Provide the (X, Y) coordinate of the cell's center where the given text is located.  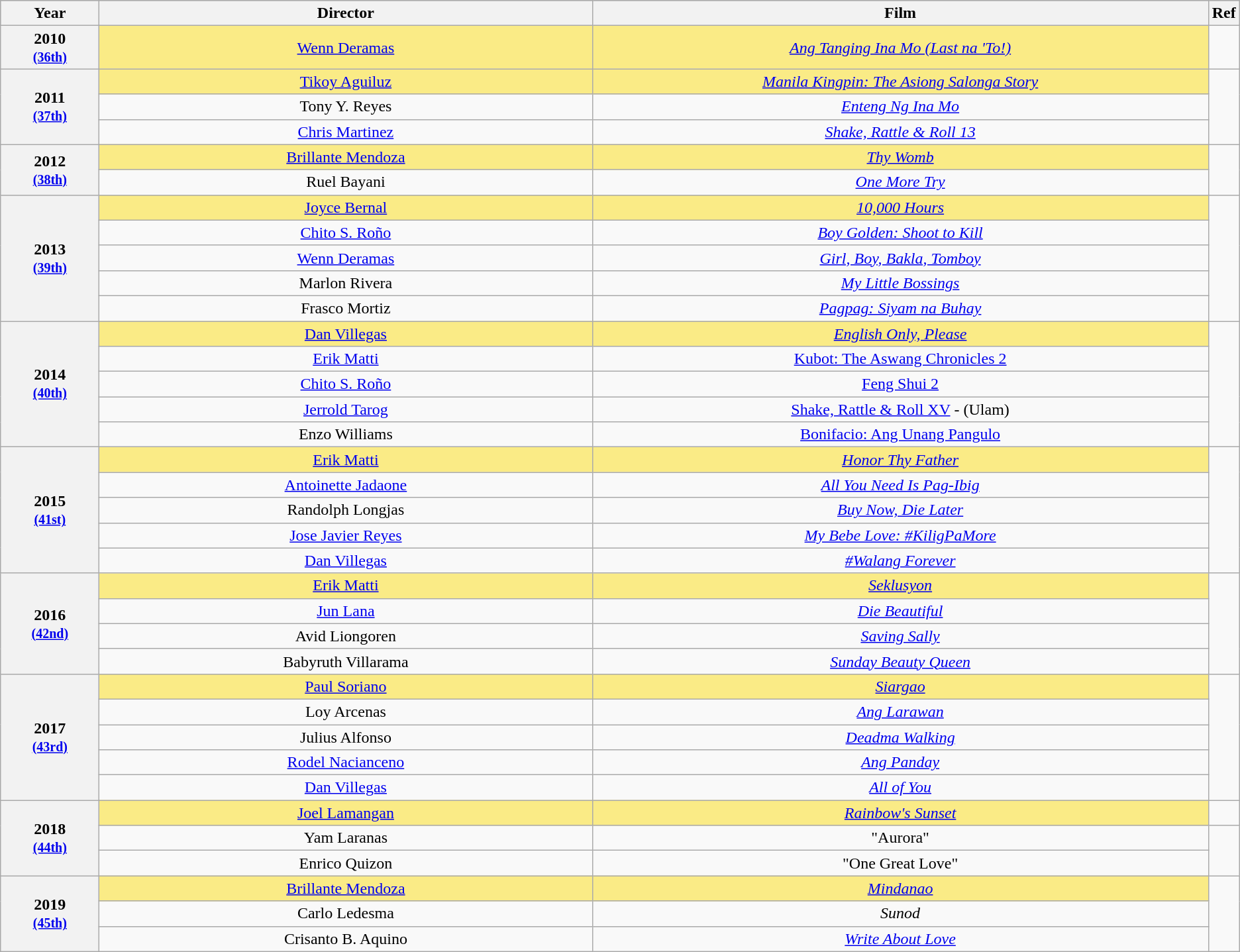
Honor Thy Father (900, 460)
2017 (43rd) (50, 737)
English Only, Please (900, 333)
Paul Soriano (346, 686)
Jun Lana (346, 611)
10,000 Hours (900, 207)
Jerrold Tarog (346, 409)
Film (900, 13)
Joyce Bernal (346, 207)
Enrico Quizon (346, 863)
2011 (37th) (50, 107)
Randolph Longjas (346, 510)
Mindanao (900, 888)
Rainbow's Sunset (900, 813)
My Little Bossings (900, 283)
2015 (41st) (50, 510)
Feng Shui 2 (900, 384)
Crisanto B. Aquino (346, 939)
Antoinette Jadaone (346, 485)
Deadma Walking (900, 737)
Director (346, 13)
Buy Now, Die Later (900, 510)
Seklusyon (900, 586)
Kubot: The Aswang Chronicles 2 (900, 359)
Sunday Beauty Queen (900, 661)
Babyruth Villarama (346, 661)
2010 (36th) (50, 48)
Write About Love (900, 939)
My Bebe Love: #KiligPaMore (900, 535)
Shake, Rattle & Roll 13 (900, 132)
Frasco Mortiz (346, 308)
Manila Kingpin: The Asiong Salonga Story (900, 81)
Chris Martinez (346, 132)
Boy Golden: Shoot to Kill (900, 233)
#Walang Forever (900, 560)
Year (50, 13)
Yam Laranas (346, 838)
Carlo Ledesma (346, 914)
Avid Liongoren (346, 636)
Ruel Bayani (346, 182)
Ang Tanging Ina Mo (Last na 'To!) (900, 48)
Tony Y. Reyes (346, 107)
All You Need Is Pag-Ibig (900, 485)
One More Try (900, 182)
Saving Sally (900, 636)
Rodel Nacianceno (346, 763)
Girl, Boy, Bakla, Tomboy (900, 258)
"Aurora" (900, 838)
2019 (45th) (50, 914)
Ang Panday (900, 763)
2013 (39th) (50, 258)
Tikoy Aguiluz (346, 81)
Shake, Rattle & Roll XV - (Ulam) (900, 409)
"One Great Love" (900, 863)
Die Beautiful (900, 611)
Ang Larawan (900, 712)
2018 (44th) (50, 838)
2016 (42nd) (50, 623)
Jose Javier Reyes (346, 535)
Joel Lamangan (346, 813)
Enzo Williams (346, 435)
Loy Arcenas (346, 712)
2012 (38th) (50, 170)
Sunod (900, 914)
2014 (40th) (50, 384)
Julius Alfonso (346, 737)
Ref (1224, 13)
Bonifacio: Ang Unang Pangulo (900, 435)
Enteng Ng Ina Mo (900, 107)
Thy Womb (900, 157)
Siargao (900, 686)
Pagpag: Siyam na Buhay (900, 308)
Marlon Rivera (346, 283)
All of You (900, 788)
